Locate the cell with the specified text and output its [x, y] center coordinate. 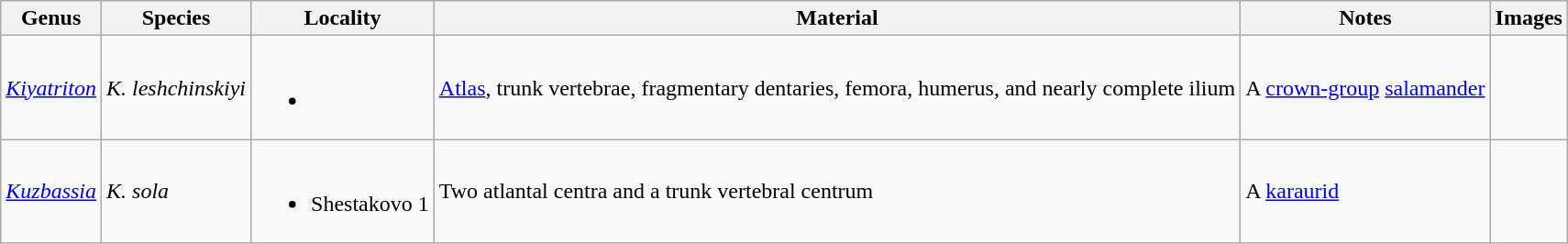
Atlas, trunk vertebrae, fragmentary dentaries, femora, humerus, and nearly complete ilium [836, 88]
Two atlantal centra and a trunk vertebral centrum [836, 191]
K. sola [176, 191]
Shestakovo 1 [343, 191]
A crown-group salamander [1365, 88]
Locality [343, 18]
Images [1529, 18]
Material [836, 18]
Notes [1365, 18]
Kiyatriton [51, 88]
A karaurid [1365, 191]
K. leshchinskiyi [176, 88]
Genus [51, 18]
Species [176, 18]
Kuzbassia [51, 191]
